Pinpoint the cell where the given text exists, returning its (x, y) midpoint coordinate. 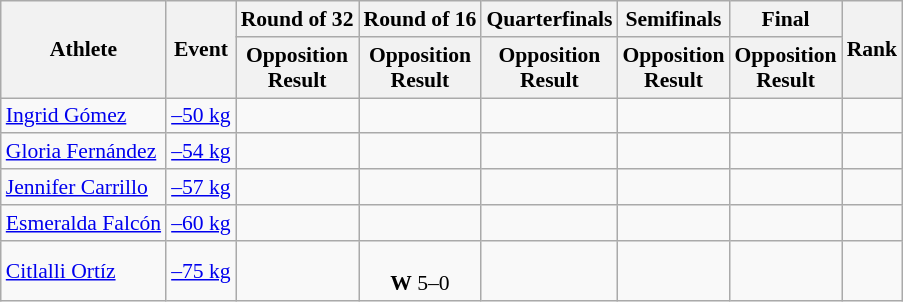
Round of 32 (298, 19)
Semifinals (673, 19)
–57 kg (200, 187)
W 5–0 (420, 270)
–60 kg (200, 223)
Quarterfinals (549, 19)
Gloria Fernández (84, 152)
Athlete (84, 50)
Event (200, 50)
Rank (872, 50)
Jennifer Carrillo (84, 187)
Citlalli Ortíz (84, 270)
Final (786, 19)
–50 kg (200, 116)
–54 kg (200, 152)
Round of 16 (420, 19)
Ingrid Gómez (84, 116)
Esmeralda Falcón (84, 223)
–75 kg (200, 270)
